Locate the cell with the specified text and output its [x, y] center coordinate. 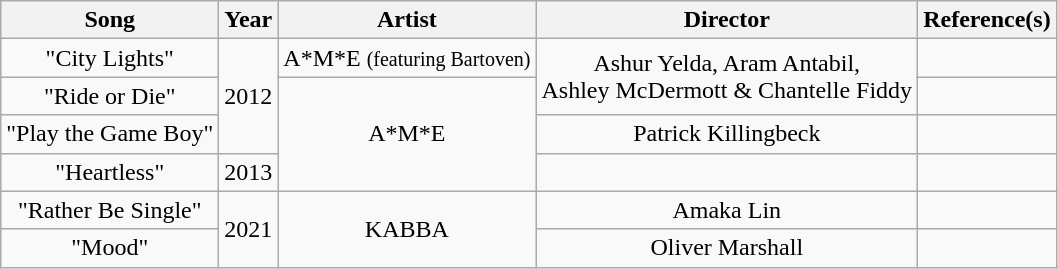
Director [727, 20]
Patrick Killingbeck [727, 134]
2021 [248, 229]
Amaka Lin [727, 210]
Artist [407, 20]
Oliver Marshall [727, 248]
"Heartless" [110, 172]
KABBA [407, 229]
Reference(s) [988, 20]
"Ride or Die" [110, 96]
Year [248, 20]
"Rather Be Single" [110, 210]
A*M*E [407, 134]
Song [110, 20]
"Play the Game Boy" [110, 134]
"City Lights" [110, 58]
A*M*E (featuring Bartoven) [407, 58]
Ashur Yelda, Aram Antabil,Ashley McDermott & Chantelle Fiddy [727, 77]
2013 [248, 172]
2012 [248, 96]
"Mood" [110, 248]
